Detect which cell encompasses the target text, then output its [x, y] center coordinate. 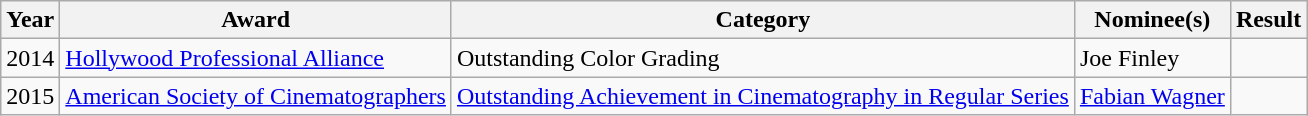
Category [762, 20]
Result [1268, 20]
American Society of Cinematographers [256, 96]
2014 [30, 58]
Joe Finley [1152, 58]
Fabian Wagner [1152, 96]
Award [256, 20]
2015 [30, 96]
Hollywood Professional Alliance [256, 58]
Outstanding Achievement in Cinematography in Regular Series [762, 96]
Year [30, 20]
Outstanding Color Grading [762, 58]
Nominee(s) [1152, 20]
